Detect which cell encompasses the target text, then output its [x, y] center coordinate. 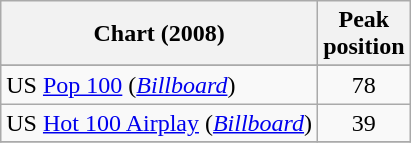
Peakposition [364, 34]
78 [364, 85]
US Pop 100 (Billboard) [160, 85]
39 [364, 123]
Chart (2008) [160, 34]
US Hot 100 Airplay (Billboard) [160, 123]
